Return [x, y] of the center of cell containing provided text 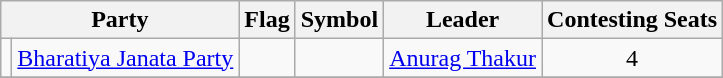
4 [632, 58]
Symbol [339, 20]
Contesting Seats [632, 20]
Anurag Thakur [463, 58]
Flag [267, 20]
Leader [463, 20]
Bharatiya Janata Party [126, 58]
Party [120, 20]
